Provide the (X, Y) coordinate of the cell's center where the given text is located.  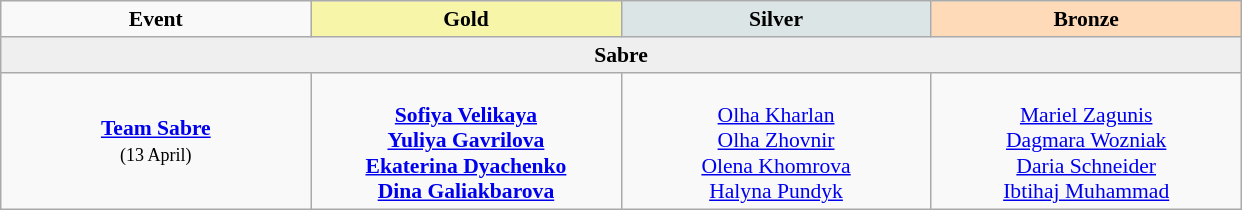
Silver (776, 19)
Team Sabre (13 April) (156, 141)
Bronze (1086, 19)
Mariel ZagunisDagmara WozniakDaria SchneiderIbtihaj Muhammad (1086, 141)
Event (156, 19)
Gold (466, 19)
Sabre (621, 55)
Olha KharlanOlha ZhovnirOlena KhomrovaHalyna Pundyk (776, 141)
Sofiya VelikayaYuliya GavrilovaEkaterina DyachenkoDina Galiakbarova (466, 141)
